Find where the given text appears and provide that cell's center as [x, y] coordinate. 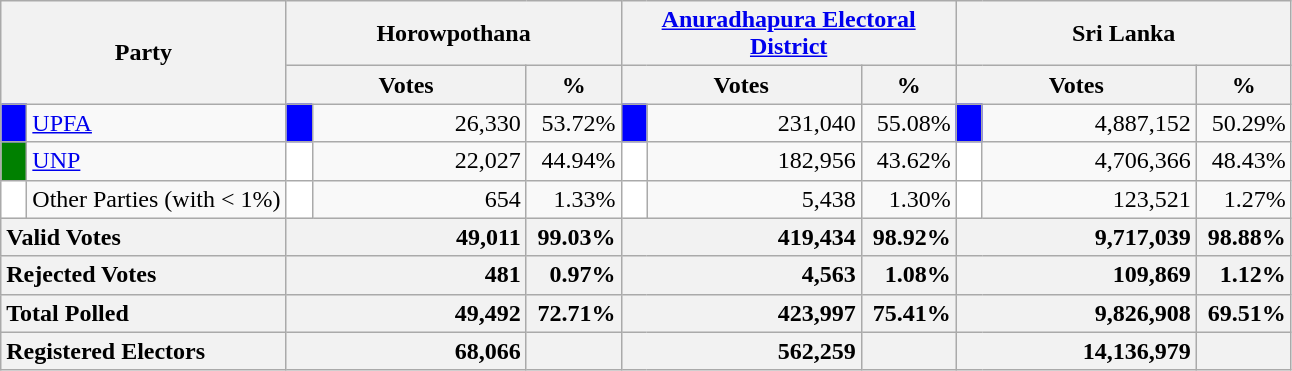
Anuradhapura Electoral District [788, 34]
419,434 [741, 237]
1.12% [1244, 275]
14,136,979 [1076, 351]
0.97% [574, 275]
72.71% [574, 313]
53.72% [574, 123]
98.88% [1244, 237]
5,438 [754, 199]
49,011 [406, 237]
123,521 [1089, 199]
9,717,039 [1076, 237]
22,027 [419, 161]
562,259 [741, 351]
Other Parties (with < 1%) [156, 199]
68,066 [406, 351]
48.43% [1244, 161]
69.51% [1244, 313]
50.29% [1244, 123]
Party [144, 52]
Valid Votes [144, 237]
109,869 [1076, 275]
9,826,908 [1076, 313]
98.92% [908, 237]
43.62% [908, 161]
4,706,366 [1089, 161]
654 [419, 199]
Rejected Votes [144, 275]
UPFA [156, 123]
Sri Lanka [1124, 34]
Total Polled [144, 313]
44.94% [574, 161]
231,040 [754, 123]
4,563 [741, 275]
4,887,152 [1089, 123]
423,997 [741, 313]
75.41% [908, 313]
1.33% [574, 199]
Registered Electors [144, 351]
99.03% [574, 237]
26,330 [419, 123]
49,492 [406, 313]
55.08% [908, 123]
1.08% [908, 275]
Horowpothana [454, 34]
481 [406, 275]
1.27% [1244, 199]
UNP [156, 161]
1.30% [908, 199]
182,956 [754, 161]
